Locate the cell with the specified text and output its [x, y] center coordinate. 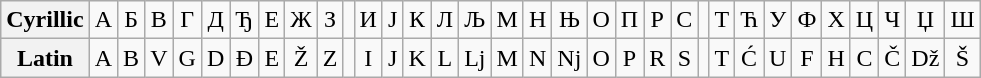
Nj [570, 58]
A [103, 58]
А [103, 20]
Е [272, 20]
Dž [926, 58]
Ј [392, 20]
G [187, 58]
Latin [45, 58]
Џ [926, 20]
Đ [244, 58]
Ž [302, 58]
Њ [570, 20]
Ђ [244, 20]
O [601, 58]
М [507, 20]
О [601, 20]
Д [215, 20]
T [722, 58]
P [629, 58]
M [507, 58]
К [417, 20]
Š [962, 58]
Н [537, 20]
Р [658, 20]
L [444, 58]
U [778, 58]
П [629, 20]
S [684, 58]
I [368, 58]
Ц [864, 20]
Г [187, 20]
Т [722, 20]
Ć [750, 58]
F [807, 58]
Z [330, 58]
Ж [302, 20]
Б [132, 20]
N [537, 58]
E [272, 58]
Ш [962, 20]
B [132, 58]
Х [836, 20]
K [417, 58]
J [392, 58]
У [778, 20]
V [159, 58]
Љ [475, 20]
Л [444, 20]
Ч [892, 20]
D [215, 58]
C [864, 58]
Lj [475, 58]
Ћ [750, 20]
R [658, 58]
Č [892, 58]
И [368, 20]
H [836, 58]
З [330, 20]
С [684, 20]
Cyrillic [45, 20]
Ф [807, 20]
В [159, 20]
